Capture the cell that displays the provided text and extract its [x, y] central coordinate. 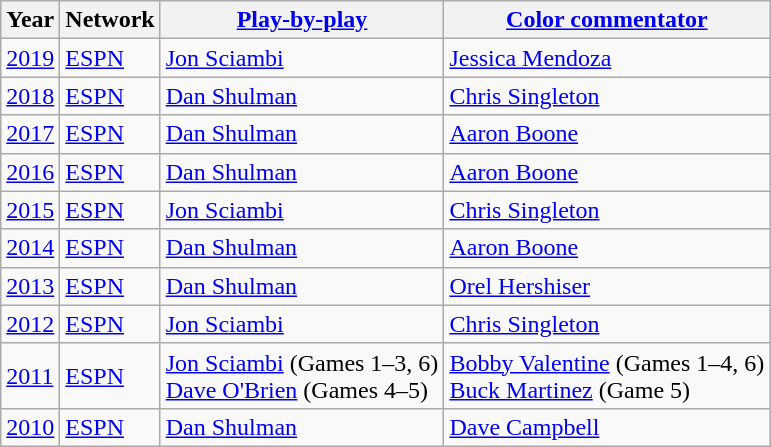
Play-by-play [302, 20]
2016 [30, 172]
Year [30, 20]
2018 [30, 96]
Orel Hershiser [607, 286]
2013 [30, 286]
Jessica Mendoza [607, 58]
2019 [30, 58]
2014 [30, 248]
Network [110, 20]
2011 [30, 376]
2015 [30, 210]
Jon Sciambi (Games 1–3, 6)Dave O'Brien (Games 4–5) [302, 376]
Color commentator [607, 20]
2010 [30, 427]
2017 [30, 134]
Dave Campbell [607, 427]
Bobby Valentine (Games 1–4, 6)Buck Martinez (Game 5) [607, 376]
2012 [30, 324]
